Detect which cell encompasses the target text, then output its [X, Y] center coordinate. 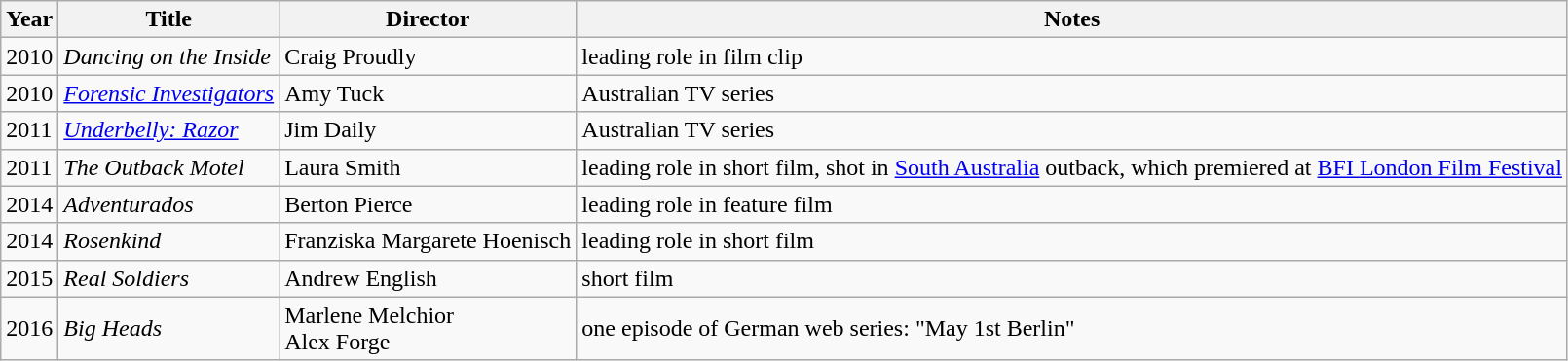
2015 [29, 278]
Dancing on the Inside [169, 56]
Director [429, 19]
leading role in short film [1072, 241]
Forensic Investigators [169, 93]
Craig Proudly [429, 56]
Notes [1072, 19]
Underbelly: Razor [169, 130]
leading role in short film, shot in South Australia outback, which premiered at BFI London Film Festival [1072, 167]
Franziska Margarete Hoenisch [429, 241]
Jim Daily [429, 130]
The Outback Motel [169, 167]
leading role in film clip [1072, 56]
Title [169, 19]
Year [29, 19]
one episode of German web series: "May 1st Berlin" [1072, 329]
Amy Tuck [429, 93]
Real Soldiers [169, 278]
Berton Pierce [429, 204]
2016 [29, 329]
Laura Smith [429, 167]
leading role in feature film [1072, 204]
short film [1072, 278]
Rosenkind [169, 241]
Marlene MelchiorAlex Forge [429, 329]
Andrew English [429, 278]
Adventurados [169, 204]
Big Heads [169, 329]
